Return the [X, Y] coordinate for the center point of the cell that contains the specified text.  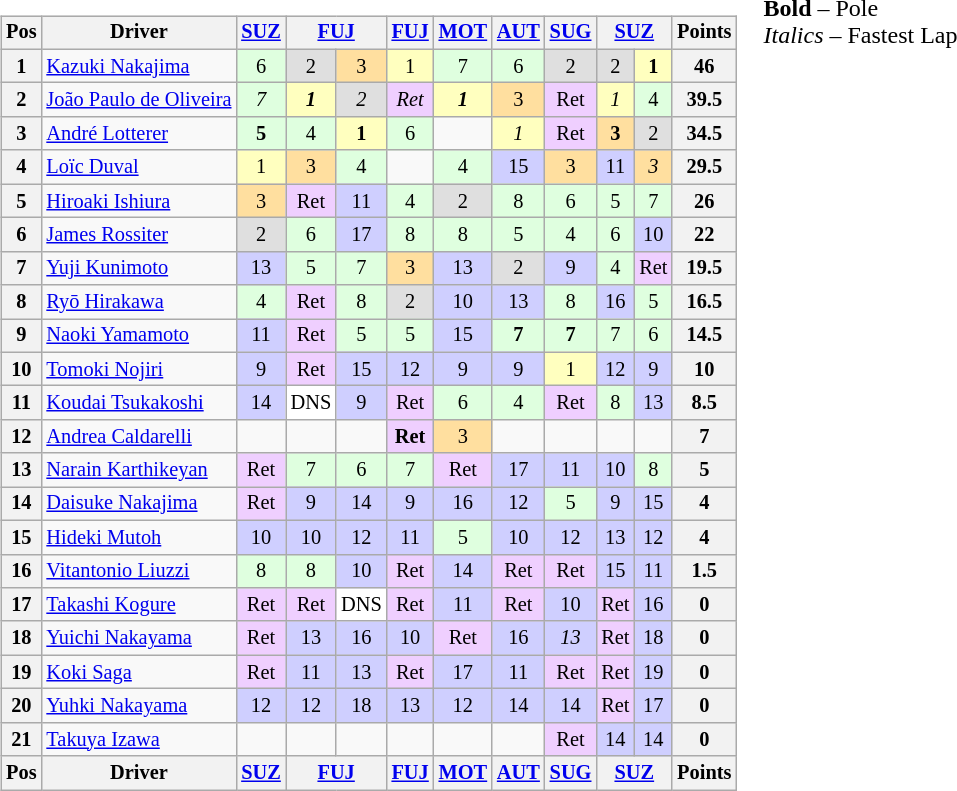
34.5 [704, 134]
Takashi Kogure [138, 605]
16.5 [704, 302]
Yuji Kunimoto [138, 268]
Hideki Mutoh [138, 537]
Tomoki Nojiri [138, 369]
39.5 [704, 100]
20 [21, 706]
Hiroaki Ishiura [138, 201]
Naoki Yamamoto [138, 336]
André Lotterer [138, 134]
João Paulo de Oliveira [138, 100]
Kazuki Nakajima [138, 66]
Loïc Duval [138, 167]
James Rossiter [138, 235]
Narain Karthikeyan [138, 470]
29.5 [704, 167]
26 [704, 201]
14.5 [704, 336]
Vitantonio Liuzzi [138, 571]
Koki Saga [138, 672]
Andrea Caldarelli [138, 437]
8.5 [704, 403]
21 [21, 739]
Daisuke Nakajima [138, 504]
Yuichi Nakayama [138, 638]
1.5 [704, 571]
Takuya Izawa [138, 739]
22 [704, 235]
Koudai Tsukakoshi [138, 403]
19.5 [704, 268]
Yuhki Nakayama [138, 706]
46 [704, 66]
Ryō Hirakawa [138, 302]
